Return [X, Y] of the center of cell containing provided text 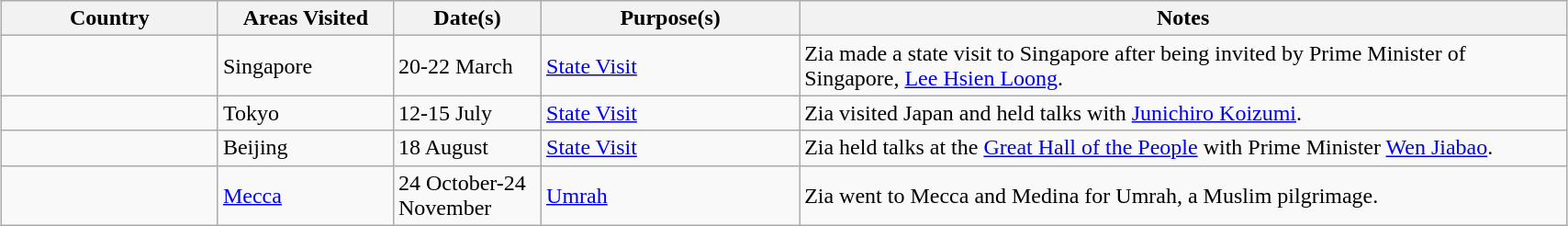
Zia held talks at the Great Hall of the People with Prime Minister Wen Jiabao. [1183, 148]
Zia visited Japan and held talks with Junichiro Koizumi. [1183, 113]
12-15 July [466, 113]
20-22 March [466, 66]
Areas Visited [305, 18]
Zia made a state visit to Singapore after being invited by Prime Minister of Singapore, Lee Hsien Loong. [1183, 66]
Mecca [305, 195]
24 October-24 November [466, 195]
Zia went to Mecca and Medina for Umrah, a Muslim pilgrimage. [1183, 195]
Umrah [670, 195]
Tokyo [305, 113]
18 August [466, 148]
Date(s) [466, 18]
Singapore [305, 66]
Notes [1183, 18]
Purpose(s) [670, 18]
Country [109, 18]
Beijing [305, 148]
